Detect which cell encompasses the target text, then output its [x, y] center coordinate. 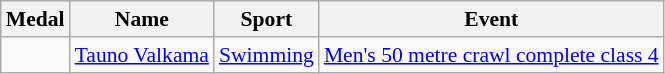
Swimming [266, 55]
Tauno Valkama [142, 55]
Event [492, 19]
Medal [36, 19]
Sport [266, 19]
Name [142, 19]
Men's 50 metre crawl complete class 4 [492, 55]
